Find where the given text appears and provide that cell's center as [X, Y] coordinate. 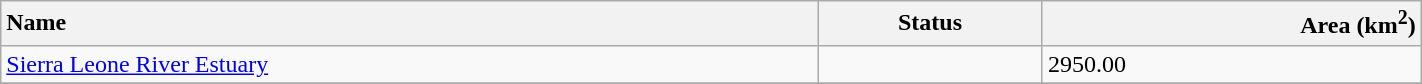
Area (km2) [1232, 24]
Sierra Leone River Estuary [410, 64]
Name [410, 24]
2950.00 [1232, 64]
Status [930, 24]
